Extract the [x, y] coordinate from the center of the cell holding the provided text.  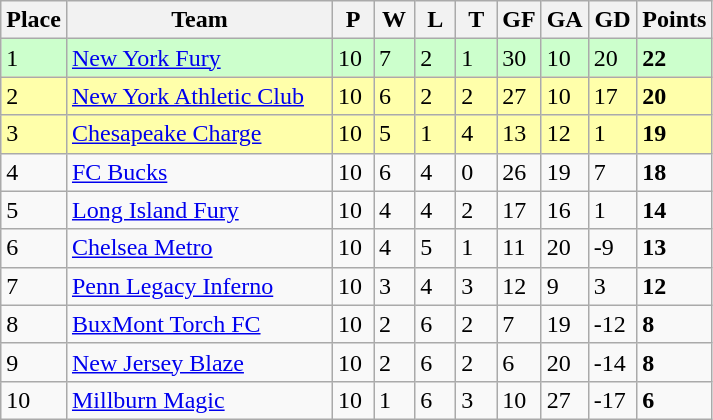
GD [612, 20]
14 [674, 210]
Team [199, 20]
GA [564, 20]
W [394, 20]
New York Athletic Club [199, 96]
P [354, 20]
0 [476, 172]
New Jersey Blaze [199, 362]
T [476, 20]
22 [674, 58]
Points [674, 20]
Penn Legacy Inferno [199, 286]
-9 [612, 248]
Chesapeake Charge [199, 134]
FC Bucks [199, 172]
18 [674, 172]
26 [519, 172]
Place [34, 20]
30 [519, 58]
GF [519, 20]
Chelsea Metro [199, 248]
BuxMont Torch FC [199, 324]
-12 [612, 324]
L [436, 20]
-17 [612, 400]
11 [519, 248]
-14 [612, 362]
Long Island Fury [199, 210]
Millburn Magic [199, 400]
16 [564, 210]
New York Fury [199, 58]
